Search for the cell housing the specified text and yield its (X, Y) center coordinate. 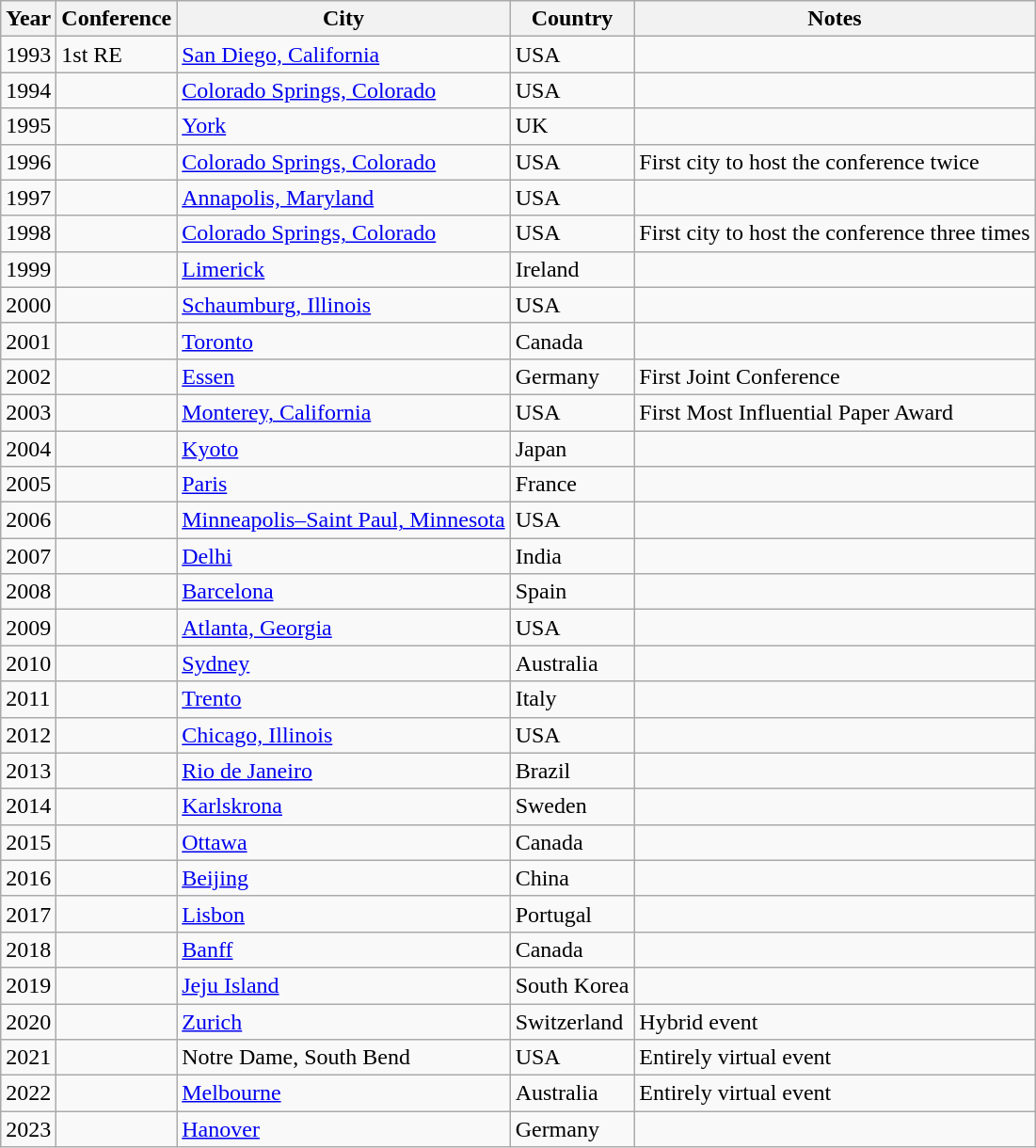
2019 (28, 985)
Sydney (343, 663)
Toronto (343, 341)
Melbourne (343, 1093)
Sweden (572, 806)
First Joint Conference (835, 376)
Lisbon (343, 914)
2020 (28, 1021)
Limerick (343, 269)
2022 (28, 1093)
Portugal (572, 914)
Country (572, 19)
1993 (28, 55)
San Diego, California (343, 55)
2003 (28, 412)
Year (28, 19)
1st RE (117, 55)
Notre Dame, South Bend (343, 1058)
1994 (28, 90)
Hanover (343, 1129)
Rio de Janeiro (343, 771)
Karlskrona (343, 806)
1997 (28, 198)
Schaumburg, Illinois (343, 305)
Banff (343, 949)
Kyoto (343, 449)
2010 (28, 663)
1998 (28, 233)
2017 (28, 914)
2007 (28, 556)
Brazil (572, 771)
2021 (28, 1058)
Hybrid event (835, 1021)
2011 (28, 699)
2018 (28, 949)
Jeju Island (343, 985)
City (343, 19)
2009 (28, 628)
2016 (28, 878)
Conference (117, 19)
Essen (343, 376)
South Korea (572, 985)
York (343, 126)
Ireland (572, 269)
Italy (572, 699)
First city to host the conference twice (835, 162)
UK (572, 126)
Minneapolis–Saint Paul, Minnesota (343, 520)
Switzerland (572, 1021)
1995 (28, 126)
1996 (28, 162)
Annapolis, Maryland (343, 198)
France (572, 485)
2012 (28, 735)
2002 (28, 376)
Spain (572, 592)
2001 (28, 341)
Delhi (343, 556)
2000 (28, 305)
Atlanta, Georgia (343, 628)
Trento (343, 699)
2023 (28, 1129)
2004 (28, 449)
2015 (28, 842)
China (572, 878)
First city to host the conference three times (835, 233)
Notes (835, 19)
2013 (28, 771)
2014 (28, 806)
India (572, 556)
2006 (28, 520)
2008 (28, 592)
Monterey, California (343, 412)
Japan (572, 449)
First Most Influential Paper Award (835, 412)
Ottawa (343, 842)
Barcelona (343, 592)
Chicago, Illinois (343, 735)
Beijing (343, 878)
Paris (343, 485)
1999 (28, 269)
2005 (28, 485)
Zurich (343, 1021)
